Find where the given text appears and provide that cell's center as [x, y] coordinate. 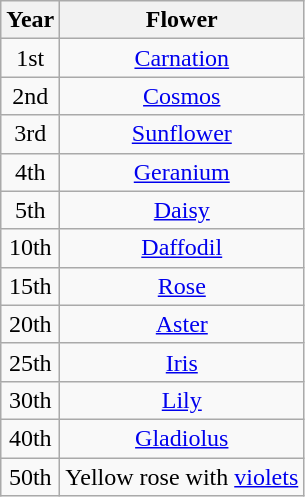
25th [30, 362]
40th [30, 438]
Aster [182, 324]
Geranium [182, 172]
Iris [182, 362]
1st [30, 58]
20th [30, 324]
Sunflower [182, 134]
10th [30, 248]
3rd [30, 134]
Carnation [182, 58]
Gladiolus [182, 438]
Daffodil [182, 248]
30th [30, 400]
15th [30, 286]
5th [30, 210]
2nd [30, 96]
Year [30, 20]
Cosmos [182, 96]
Yellow rose with violets [182, 477]
Rose [182, 286]
Daisy [182, 210]
Lily [182, 400]
50th [30, 477]
Flower [182, 20]
4th [30, 172]
